Output the (x, y) coordinate of the center of the cell containing the given text.  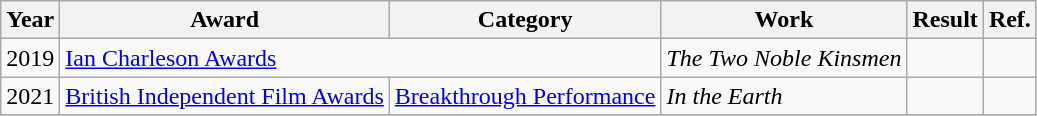
Category (525, 20)
2021 (30, 96)
Work (784, 20)
Breakthrough Performance (525, 96)
The Two Noble Kinsmen (784, 58)
Award (225, 20)
In the Earth (784, 96)
Year (30, 20)
Result (945, 20)
British Independent Film Awards (225, 96)
Ref. (1010, 20)
2019 (30, 58)
Ian Charleson Awards (360, 58)
